Scan for the cell matching the given text and deliver its (X, Y) coordinate at center. 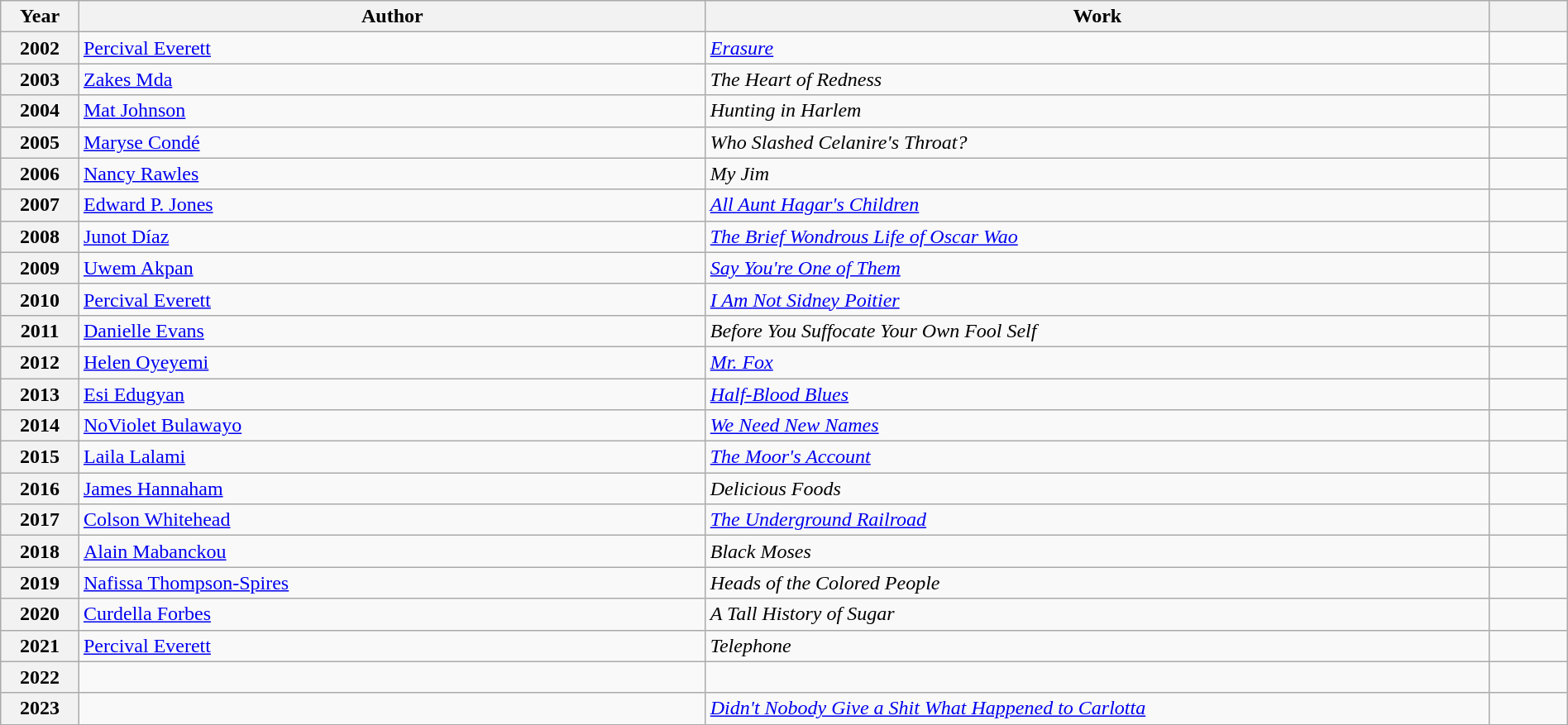
Mr. Fox (1097, 362)
The Moor's Account (1097, 457)
2016 (40, 489)
Curdella Forbes (392, 614)
The Brief Wondrous Life of Oscar Wao (1097, 236)
The Heart of Redness (1097, 79)
Laila Lalami (392, 457)
We Need New Names (1097, 426)
Work (1097, 17)
Didn't Nobody Give a Shit What Happened to Carlotta (1097, 708)
Erasure (1097, 48)
Black Moses (1097, 551)
Hunting in Harlem (1097, 111)
James Hannaham (392, 489)
2010 (40, 299)
Author (392, 17)
2012 (40, 362)
2015 (40, 457)
2017 (40, 520)
2020 (40, 614)
2023 (40, 708)
Alain Mabanckou (392, 551)
Telephone (1097, 646)
Danielle Evans (392, 331)
Year (40, 17)
2018 (40, 551)
I Am Not Sidney Poitier (1097, 299)
2009 (40, 268)
2005 (40, 142)
2021 (40, 646)
2003 (40, 79)
Half-Blood Blues (1097, 394)
Esi Edugyan (392, 394)
2002 (40, 48)
2019 (40, 583)
All Aunt Hagar's Children (1097, 205)
Junot Díaz (392, 236)
2014 (40, 426)
NoViolet Bulawayo (392, 426)
Say You're One of Them (1097, 268)
Delicious Foods (1097, 489)
Before You Suffocate Your Own Fool Self (1097, 331)
2011 (40, 331)
My Jim (1097, 174)
Nancy Rawles (392, 174)
2008 (40, 236)
2022 (40, 677)
A Tall History of Sugar (1097, 614)
Helen Oyeyemi (392, 362)
2004 (40, 111)
Heads of the Colored People (1097, 583)
Who Slashed Celanire's Throat? (1097, 142)
Edward P. Jones (392, 205)
Maryse Condé (392, 142)
2007 (40, 205)
2013 (40, 394)
2006 (40, 174)
Colson Whitehead (392, 520)
Zakes Mda (392, 79)
Nafissa Thompson-Spires (392, 583)
Uwem Akpan (392, 268)
The Underground Railroad (1097, 520)
Mat Johnson (392, 111)
